Identify which cell holds the provided text, then report its [X, Y] central coordinate. 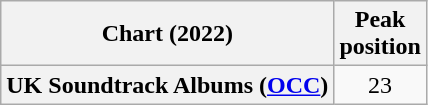
23 [380, 85]
Peak position [380, 34]
Chart (2022) [168, 34]
UK Soundtrack Albums (OCC) [168, 85]
